Output the [x, y] coordinate of the center of the cell containing the given text.  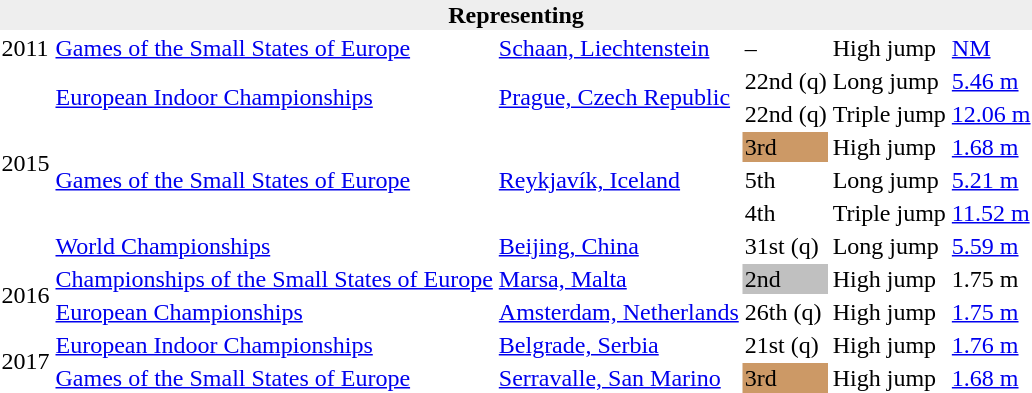
World Championships [274, 246]
Beijing, China [618, 246]
Serravalle, San Marino [618, 378]
– [786, 48]
2015 [26, 164]
Championships of the Small States of Europe [274, 279]
2nd [786, 279]
Prague, Czech Republic [618, 98]
Representing [516, 15]
5.59 m [991, 246]
4th [786, 213]
5.46 m [991, 81]
2017 [26, 362]
5.21 m [991, 180]
Marsa, Malta [618, 279]
11.52 m [991, 213]
31st (q) [786, 246]
5th [786, 180]
Amsterdam, Netherlands [618, 312]
26th (q) [786, 312]
Schaan, Liechtenstein [618, 48]
2016 [26, 296]
12.06 m [991, 114]
2011 [26, 48]
21st (q) [786, 345]
NM [991, 48]
Reykjavík, Iceland [618, 180]
European Championships [274, 312]
Belgrade, Serbia [618, 345]
1.76 m [991, 345]
